Locate the cell with the specified text and output its (x, y) center coordinate. 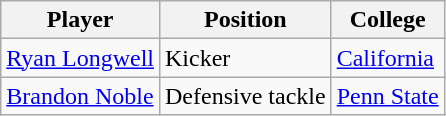
Penn State (388, 96)
Position (245, 20)
Kicker (245, 58)
Player (80, 20)
Defensive tackle (245, 96)
College (388, 20)
Ryan Longwell (80, 58)
Brandon Noble (80, 96)
California (388, 58)
